Return the [X, Y] coordinate for the center point of the cell that contains the specified text.  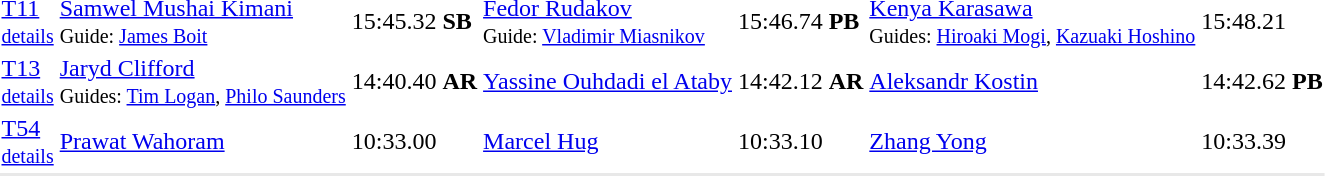
Aleksandr Kostin [1032, 82]
10:33.00 [414, 142]
14:42.12 AR [800, 82]
14:40.40 AR [414, 82]
10:33.10 [800, 142]
Zhang Yong [1032, 142]
T54details [28, 142]
Prawat Wahoram [202, 142]
Marcel Hug [608, 142]
Yassine Ouhdadi el Ataby [608, 82]
Jaryd CliffordGuides: Tim Logan, Philo Saunders [202, 82]
10:33.39 [1262, 142]
T13details [28, 82]
14:42.62 PB [1262, 82]
